Search for the cell housing the specified text and yield its (X, Y) center coordinate. 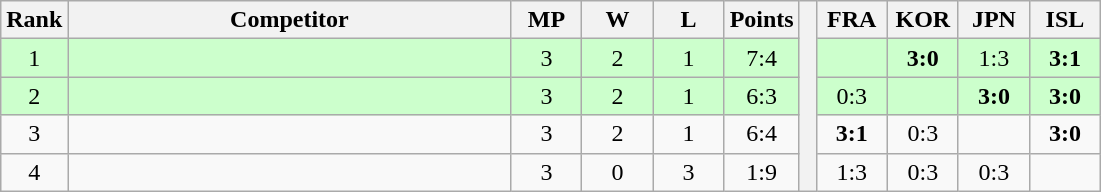
KOR (922, 20)
ISL (1064, 20)
L (688, 20)
7:4 (762, 58)
FRA (852, 20)
W (618, 20)
Competitor (290, 20)
6:4 (762, 134)
0 (618, 172)
Rank (34, 20)
4 (34, 172)
Points (762, 20)
JPN (994, 20)
6:3 (762, 96)
MP (546, 20)
1:9 (762, 172)
